Locate the cell with the specified text and output its (x, y) center coordinate. 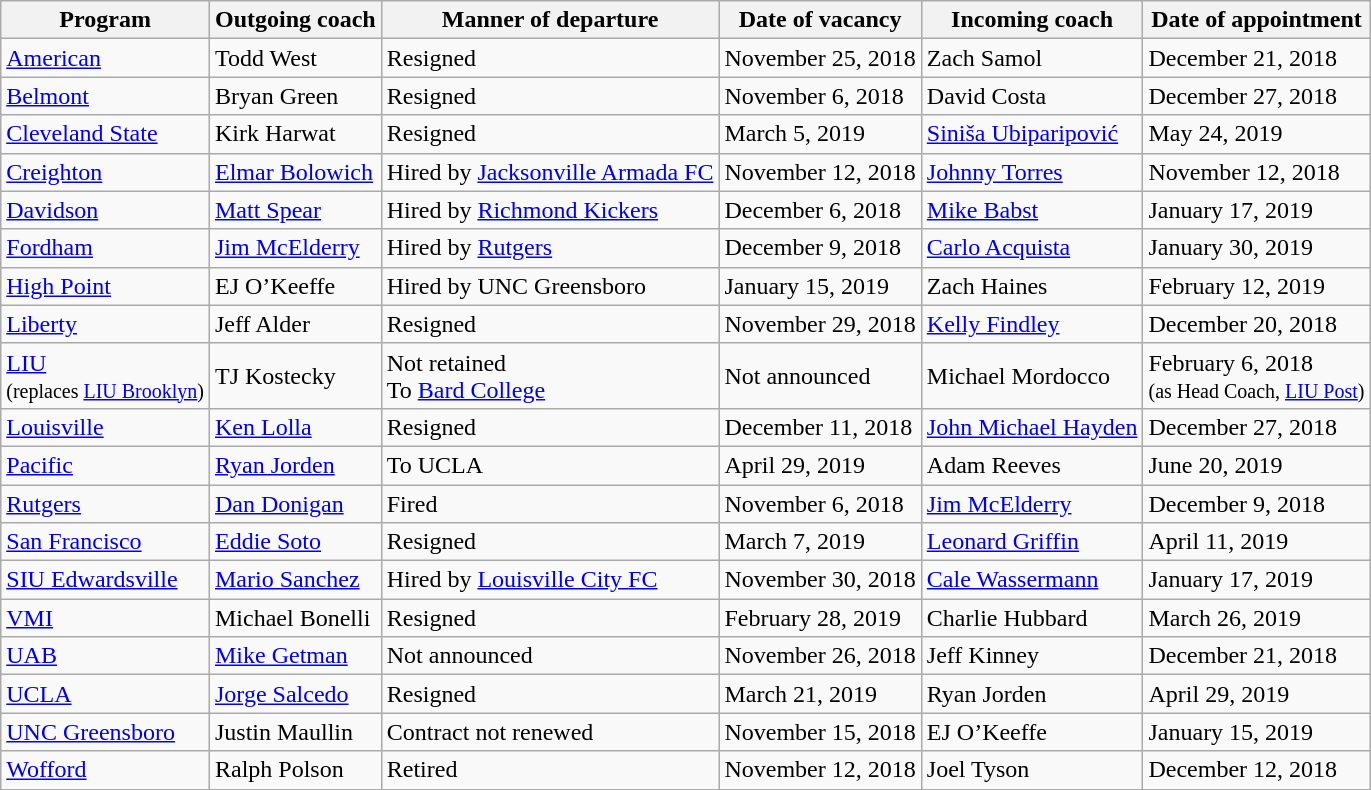
Date of vacancy (820, 20)
Outgoing coach (295, 20)
March 5, 2019 (820, 134)
December 12, 2018 (1256, 770)
Zach Haines (1032, 286)
February 6, 2018(as Head Coach, LIU Post) (1256, 376)
November 15, 2018 (820, 732)
Date of appointment (1256, 20)
SIU Edwardsville (106, 580)
Not retainedTo Bard College (550, 376)
Creighton (106, 172)
Joel Tyson (1032, 770)
Kelly Findley (1032, 324)
Todd West (295, 58)
Johnny Torres (1032, 172)
November 30, 2018 (820, 580)
Leonard Griffin (1032, 542)
March 26, 2019 (1256, 618)
March 21, 2019 (820, 694)
High Point (106, 286)
November 26, 2018 (820, 656)
UNC Greensboro (106, 732)
February 12, 2019 (1256, 286)
Ralph Polson (295, 770)
Adam Reeves (1032, 465)
David Costa (1032, 96)
February 28, 2019 (820, 618)
Mike Babst (1032, 210)
Wofford (106, 770)
Justin Maullin (295, 732)
November 25, 2018 (820, 58)
December 11, 2018 (820, 427)
Fordham (106, 248)
LIU (replaces LIU Brooklyn) (106, 376)
Rutgers (106, 503)
Mario Sanchez (295, 580)
November 29, 2018 (820, 324)
Jeff Kinney (1032, 656)
Siniša Ubiparipović (1032, 134)
Bryan Green (295, 96)
Matt Spear (295, 210)
Kirk Harwat (295, 134)
Zach Samol (1032, 58)
December 6, 2018 (820, 210)
John Michael Hayden (1032, 427)
Jeff Alder (295, 324)
Jorge Salcedo (295, 694)
Pacific (106, 465)
Cleveland State (106, 134)
UAB (106, 656)
Charlie Hubbard (1032, 618)
Contract not renewed (550, 732)
May 24, 2019 (1256, 134)
Belmont (106, 96)
Program (106, 20)
Elmar Bolowich (295, 172)
Incoming coach (1032, 20)
Michael Mordocco (1032, 376)
American (106, 58)
Cale Wassermann (1032, 580)
Davidson (106, 210)
Mike Getman (295, 656)
San Francisco (106, 542)
Hired by Richmond Kickers (550, 210)
To UCLA (550, 465)
Eddie Soto (295, 542)
Dan Donigan (295, 503)
Hired by Louisville City FC (550, 580)
December 20, 2018 (1256, 324)
April 11, 2019 (1256, 542)
Hired by Rutgers (550, 248)
January 30, 2019 (1256, 248)
Carlo Acquista (1032, 248)
June 20, 2019 (1256, 465)
Louisville (106, 427)
Manner of departure (550, 20)
Hired by UNC Greensboro (550, 286)
Ken Lolla (295, 427)
Liberty (106, 324)
Hired by Jacksonville Armada FC (550, 172)
TJ Kostecky (295, 376)
Michael Bonelli (295, 618)
UCLA (106, 694)
March 7, 2019 (820, 542)
Fired (550, 503)
VMI (106, 618)
Retired (550, 770)
